Return the [X, Y] coordinate for the center point of the cell that contains the specified text.  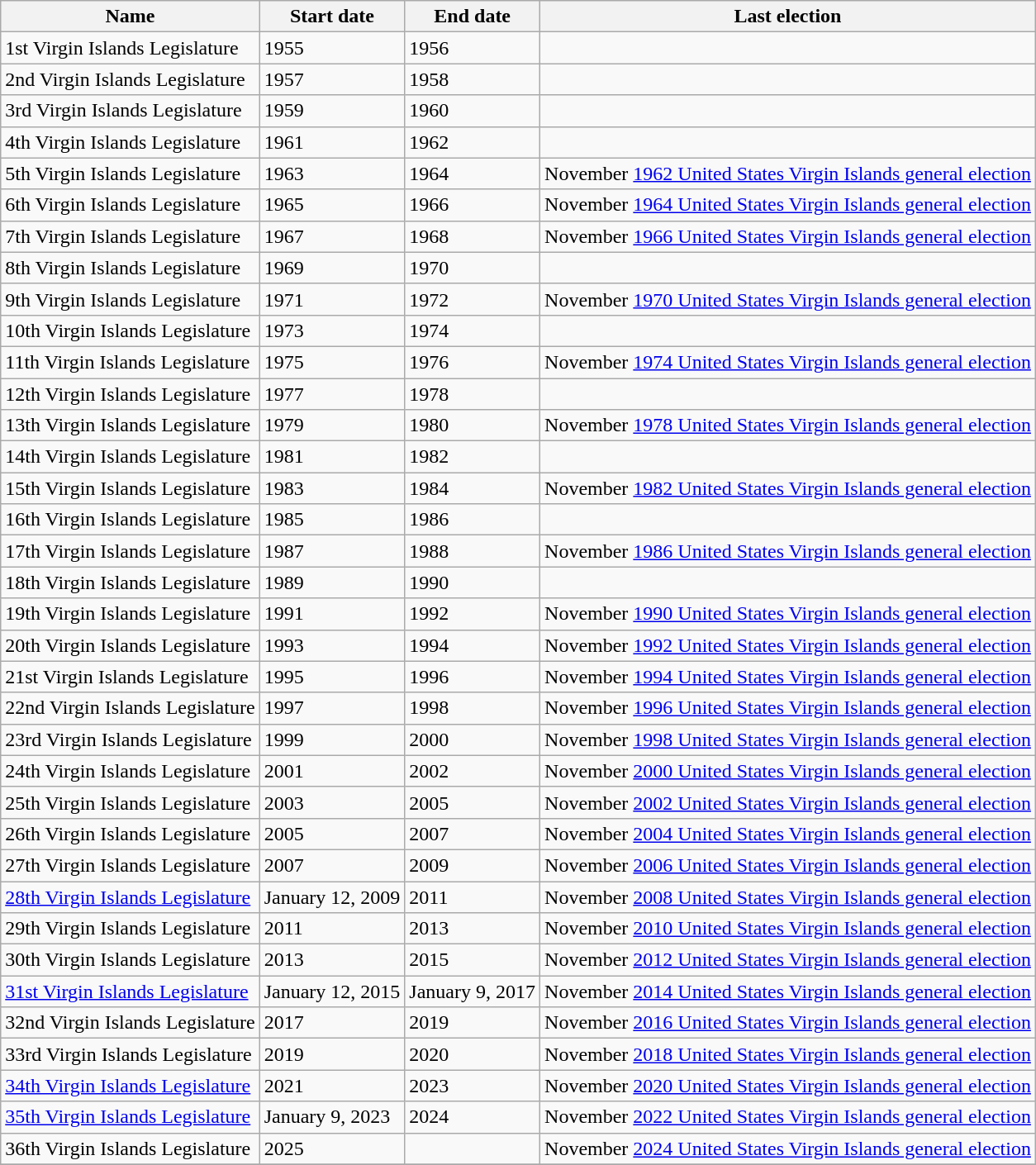
2023 [473, 1086]
17th Virgin Islands Legislature [131, 551]
November 1974 United States Virgin Islands general election [788, 362]
35th Virgin Islands Legislature [131, 1117]
November 2002 United States Virgin Islands general election [788, 802]
1959 [332, 111]
November 2004 United States Virgin Islands general election [788, 834]
1972 [473, 299]
November 1978 United States Virgin Islands general election [788, 426]
1997 [332, 708]
November 1996 United States Virgin Islands general election [788, 708]
23rd Virgin Islands Legislature [131, 739]
January 9, 2017 [473, 991]
33rd Virgin Islands Legislature [131, 1054]
January 9, 2023 [332, 1117]
1961 [332, 142]
November 1970 United States Virgin Islands general election [788, 299]
29th Virgin Islands Legislature [131, 929]
Name [131, 17]
2001 [332, 771]
1995 [332, 677]
2nd Virgin Islands Legislature [131, 79]
2000 [473, 739]
4th Virgin Islands Legislature [131, 142]
1987 [332, 551]
1981 [332, 457]
16th Virgin Islands Legislature [131, 520]
1984 [473, 488]
1980 [473, 426]
November 1994 United States Virgin Islands general election [788, 677]
20th Virgin Islands Legislature [131, 645]
3rd Virgin Islands Legislature [131, 111]
1977 [332, 394]
1970 [473, 268]
1968 [473, 236]
November 2014 United States Virgin Islands general election [788, 991]
November 2012 United States Virgin Islands general election [788, 960]
1978 [473, 394]
1956 [473, 48]
30th Virgin Islands Legislature [131, 960]
1965 [332, 205]
1976 [473, 362]
28th Virgin Islands Legislature [131, 896]
36th Virgin Islands Legislature [131, 1148]
2024 [473, 1117]
January 12, 2009 [332, 896]
34th Virgin Islands Legislature [131, 1086]
1996 [473, 677]
7th Virgin Islands Legislature [131, 236]
1964 [473, 174]
1962 [473, 142]
1969 [332, 268]
2021 [332, 1086]
November 2016 United States Virgin Islands general election [788, 1023]
5th Virgin Islands Legislature [131, 174]
8th Virgin Islands Legislature [131, 268]
1988 [473, 551]
1992 [473, 614]
1955 [332, 48]
2025 [332, 1148]
2009 [473, 865]
1966 [473, 205]
End date [473, 17]
1999 [332, 739]
November 2006 United States Virgin Islands general election [788, 865]
November 2008 United States Virgin Islands general election [788, 896]
14th Virgin Islands Legislature [131, 457]
1986 [473, 520]
November 2020 United States Virgin Islands general election [788, 1086]
1990 [473, 582]
10th Virgin Islands Legislature [131, 330]
2003 [332, 802]
15th Virgin Islands Legislature [131, 488]
1957 [332, 79]
18th Virgin Islands Legislature [131, 582]
1960 [473, 111]
November 2024 United States Virgin Islands general election [788, 1148]
November 1990 United States Virgin Islands general election [788, 614]
November 1966 United States Virgin Islands general election [788, 236]
1993 [332, 645]
25th Virgin Islands Legislature [131, 802]
Start date [332, 17]
19th Virgin Islands Legislature [131, 614]
1975 [332, 362]
November 1998 United States Virgin Islands general election [788, 739]
13th Virgin Islands Legislature [131, 426]
November 1992 United States Virgin Islands general election [788, 645]
11th Virgin Islands Legislature [131, 362]
November 1982 United States Virgin Islands general election [788, 488]
1998 [473, 708]
1979 [332, 426]
32nd Virgin Islands Legislature [131, 1023]
1974 [473, 330]
1958 [473, 79]
November 1962 United States Virgin Islands general election [788, 174]
November 2022 United States Virgin Islands general election [788, 1117]
1989 [332, 582]
2015 [473, 960]
31st Virgin Islands Legislature [131, 991]
January 12, 2015 [332, 991]
November 1964 United States Virgin Islands general election [788, 205]
November 2000 United States Virgin Islands general election [788, 771]
2002 [473, 771]
6th Virgin Islands Legislature [131, 205]
Last election [788, 17]
21st Virgin Islands Legislature [131, 677]
12th Virgin Islands Legislature [131, 394]
1991 [332, 614]
1st Virgin Islands Legislature [131, 48]
2017 [332, 1023]
27th Virgin Islands Legislature [131, 865]
1963 [332, 174]
1983 [332, 488]
24th Virgin Islands Legislature [131, 771]
9th Virgin Islands Legislature [131, 299]
November 2010 United States Virgin Islands general election [788, 929]
1994 [473, 645]
1973 [332, 330]
1971 [332, 299]
22nd Virgin Islands Legislature [131, 708]
26th Virgin Islands Legislature [131, 834]
November 1986 United States Virgin Islands general election [788, 551]
1982 [473, 457]
2020 [473, 1054]
1985 [332, 520]
November 2018 United States Virgin Islands general election [788, 1054]
1967 [332, 236]
